Return [X, Y] of the center of cell containing provided text 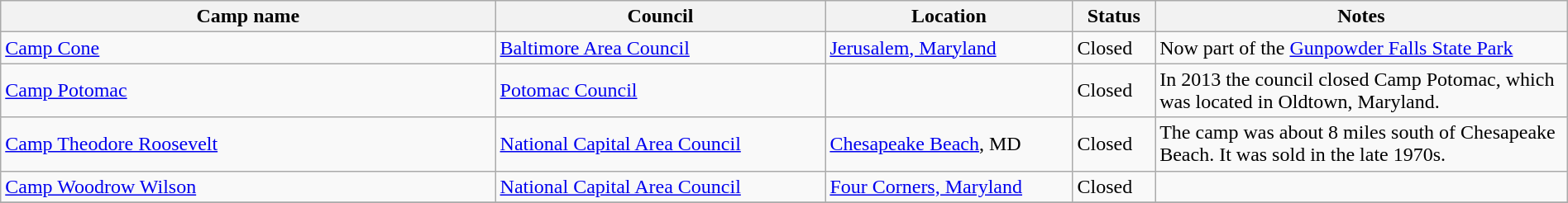
Baltimore Area Council [660, 48]
Camp Potomac [248, 91]
Four Corners, Maryland [949, 186]
Camp Theodore Roosevelt [248, 144]
Council [660, 17]
Now part of the Gunpowder Falls State Park [1361, 48]
Potomac Council [660, 91]
Chesapeake Beach, MD [949, 144]
Camp name [248, 17]
Camp Woodrow Wilson [248, 186]
Status [1114, 17]
Location [949, 17]
The camp was about 8 miles south of Chesapeake Beach. It was sold in the late 1970s. [1361, 144]
In 2013 the council closed Camp Potomac, which was located in Oldtown, Maryland. [1361, 91]
Camp Cone [248, 48]
Notes [1361, 17]
Jerusalem, Maryland [949, 48]
